Find where the given text appears and provide that cell's center as [X, Y] coordinate. 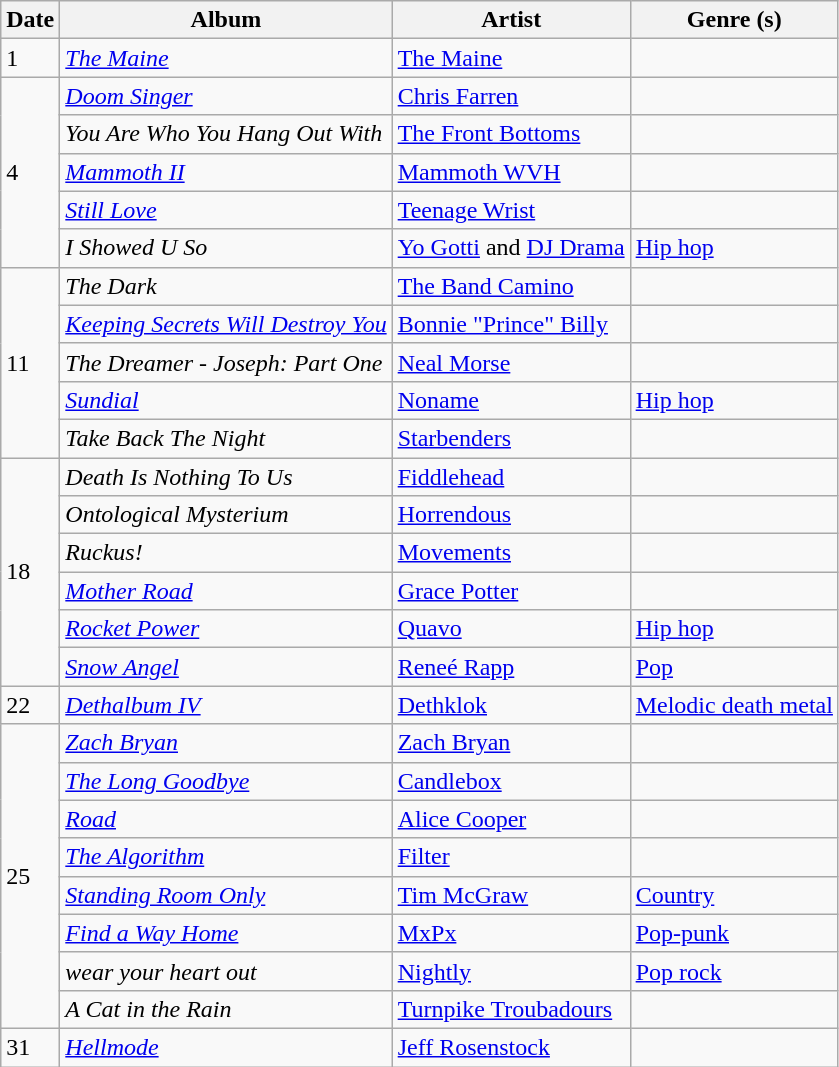
Snow Angel [226, 667]
Tim McGraw [511, 895]
The Dreamer - Joseph: Part One [226, 362]
Date [30, 20]
Grace Potter [511, 591]
Horrendous [511, 515]
Starbenders [511, 438]
Teenage Wrist [511, 210]
Take Back The Night [226, 438]
Pop [734, 667]
25 [30, 876]
Rocket Power [226, 629]
Neal Morse [511, 362]
Alice Cooper [511, 819]
Movements [511, 553]
Dethalbum IV [226, 705]
Keeping Secrets Will Destroy You [226, 324]
The Algorithm [226, 857]
The Band Camino [511, 286]
Pop rock [734, 971]
Filter [511, 857]
Jeff Rosenstock [511, 1047]
Still Love [226, 210]
Quavo [511, 629]
I Showed U So [226, 248]
1 [30, 58]
11 [30, 362]
Nightly [511, 971]
Country [734, 895]
Pop-punk [734, 933]
MxPx [511, 933]
Road [226, 819]
Bonnie "Prince" Billy [511, 324]
Turnpike Troubadours [511, 1009]
Ruckus! [226, 553]
Find a Way Home [226, 933]
Artist [511, 20]
22 [30, 705]
Album [226, 20]
Genre (s) [734, 20]
Chris Farren [511, 96]
18 [30, 572]
Fiddlehead [511, 477]
Death Is Nothing To Us [226, 477]
The Dark [226, 286]
4 [30, 172]
wear your heart out [226, 971]
Sundial [226, 400]
Reneé Rapp [511, 667]
Hellmode [226, 1047]
Standing Room Only [226, 895]
Mother Road [226, 591]
Mammoth WVH [511, 172]
Ontological Mysterium [226, 515]
You Are Who You Hang Out With [226, 134]
Mammoth II [226, 172]
Yo Gotti and DJ Drama [511, 248]
Doom Singer [226, 96]
The Long Goodbye [226, 781]
31 [30, 1047]
Candlebox [511, 781]
Melodic death metal [734, 705]
Noname [511, 400]
The Front Bottoms [511, 134]
Dethklok [511, 705]
A Cat in the Rain [226, 1009]
